Extract the (x, y) coordinate from the center of the cell holding the provided text.  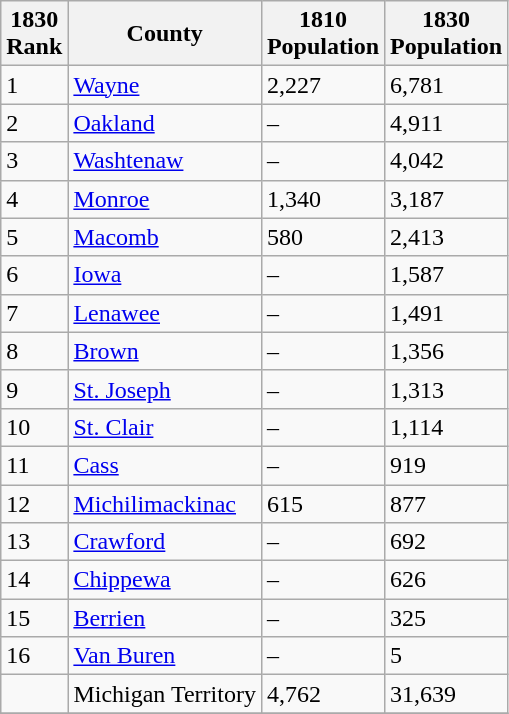
1,587 (446, 275)
31,639 (446, 694)
16 (34, 656)
4,042 (446, 161)
County (165, 34)
Brown (165, 351)
12 (34, 503)
580 (322, 237)
6 (34, 275)
615 (322, 503)
6,781 (446, 85)
1,340 (322, 199)
Wayne (165, 85)
2 (34, 123)
1,114 (446, 427)
St. Clair (165, 427)
13 (34, 542)
Chippewa (165, 580)
1,356 (446, 351)
Oakland (165, 123)
Macomb (165, 237)
Lenawee (165, 313)
10 (34, 427)
Washtenaw (165, 161)
9 (34, 389)
877 (446, 503)
Iowa (165, 275)
St. Joseph (165, 389)
1810Population (322, 34)
8 (34, 351)
Monroe (165, 199)
4 (34, 199)
2,227 (322, 85)
Michigan Territory (165, 694)
Michilimackinac (165, 503)
4,762 (322, 694)
325 (446, 618)
1830Rank (34, 34)
7 (34, 313)
1 (34, 85)
11 (34, 465)
Crawford (165, 542)
1830Population (446, 34)
4,911 (446, 123)
Berrien (165, 618)
919 (446, 465)
3 (34, 161)
Van Buren (165, 656)
626 (446, 580)
2,413 (446, 237)
3,187 (446, 199)
15 (34, 618)
1,491 (446, 313)
Cass (165, 465)
14 (34, 580)
692 (446, 542)
1,313 (446, 389)
